Provide the [X, Y] coordinate of the cell's center where the given text is located.  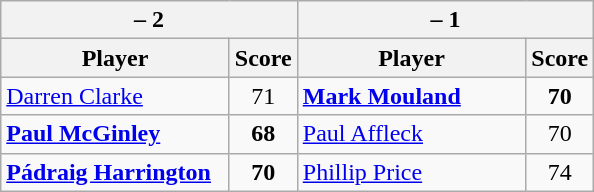
– 1 [446, 20]
Pádraig Harrington [116, 172]
– 2 [150, 20]
Phillip Price [412, 172]
Paul McGinley [116, 134]
Mark Mouland [412, 96]
Paul Affleck [412, 134]
Darren Clarke [116, 96]
71 [263, 96]
68 [263, 134]
74 [560, 172]
